Identify which cell holds the provided text, then report its (x, y) central coordinate. 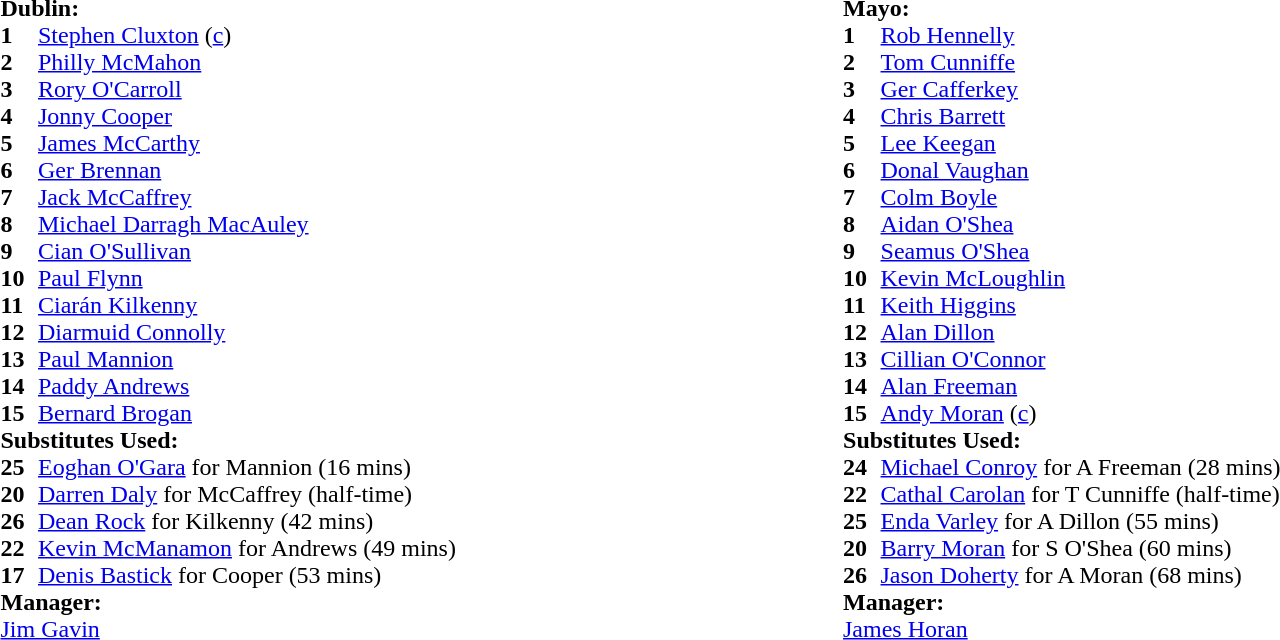
Jonny Cooper (247, 116)
Denis Bastick for Cooper (53 mins) (247, 576)
Darren Daly for McCaffrey (half-time) (247, 494)
James McCarthy (247, 144)
Jack McCaffrey (247, 198)
17 (19, 576)
Rory O'Carroll (247, 90)
Ciarán Kilkenny (247, 306)
Philly McMahon (247, 62)
Dean Rock for Kilkenny (42 mins) (247, 522)
Diarmuid Connolly (247, 332)
Paddy Andrews (247, 386)
Bernard Brogan (247, 414)
Paul Flynn (247, 278)
Kevin McManamon for Andrews (49 mins) (247, 548)
Michael Darragh MacAuley (247, 224)
Eoghan O'Gara for Mannion (16 mins) (247, 468)
Cian O'Sullivan (247, 252)
Paul Mannion (247, 360)
Ger Brennan (247, 170)
Stephen Cluxton (c) (247, 36)
24 (862, 468)
